Capture the cell that displays the provided text and extract its [X, Y] central coordinate. 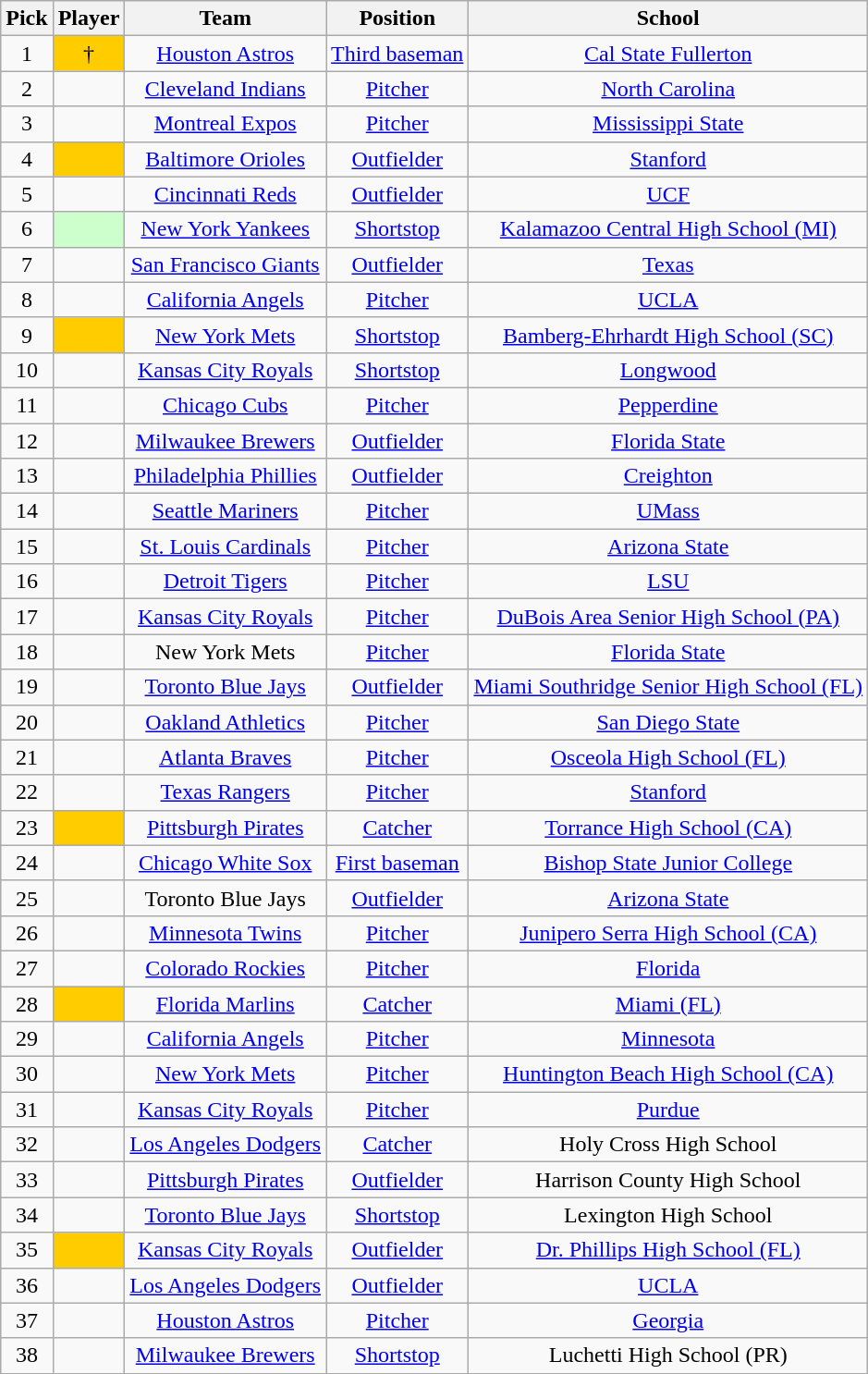
LSU [668, 582]
Creighton [668, 476]
Cincinnati Reds [226, 194]
20 [27, 722]
Player [89, 18]
Pick [27, 18]
28 [27, 1003]
Seattle Mariners [226, 511]
† [89, 54]
San Diego State [668, 722]
Oakland Athletics [226, 722]
17 [27, 617]
23 [27, 828]
Bishop State Junior College [668, 863]
Cal State Fullerton [668, 54]
12 [27, 441]
19 [27, 687]
30 [27, 1074]
33 [27, 1180]
Kalamazoo Central High School (MI) [668, 229]
Torrance High School (CA) [668, 828]
Montreal Expos [226, 124]
North Carolina [668, 89]
26 [27, 933]
6 [27, 229]
31 [27, 1110]
Philadelphia Phillies [226, 476]
27 [27, 968]
Bamberg-Ehrhardt High School (SC) [668, 335]
Longwood [668, 370]
Osceola High School (FL) [668, 757]
3 [27, 124]
2 [27, 89]
DuBois Area Senior High School (PA) [668, 617]
School [668, 18]
14 [27, 511]
7 [27, 264]
Detroit Tigers [226, 582]
Colorado Rockies [226, 968]
St. Louis Cardinals [226, 546]
35 [27, 1250]
New York Yankees [226, 229]
Miami Southridge Senior High School (FL) [668, 687]
Purdue [668, 1110]
4 [27, 159]
34 [27, 1215]
UMass [668, 511]
Pepperdine [668, 405]
Chicago Cubs [226, 405]
Texas Rangers [226, 792]
37 [27, 1320]
16 [27, 582]
Luchetti High School (PR) [668, 1356]
Texas [668, 264]
18 [27, 652]
22 [27, 792]
9 [27, 335]
25 [27, 898]
First baseman [397, 863]
15 [27, 546]
8 [27, 300]
Atlanta Braves [226, 757]
Minnesota [668, 1039]
Georgia [668, 1320]
38 [27, 1356]
13 [27, 476]
Florida Marlins [226, 1003]
Third baseman [397, 54]
Huntington Beach High School (CA) [668, 1074]
24 [27, 863]
Lexington High School [668, 1215]
1 [27, 54]
10 [27, 370]
Position [397, 18]
Mississippi State [668, 124]
21 [27, 757]
Junipero Serra High School (CA) [668, 933]
Cleveland Indians [226, 89]
Miami (FL) [668, 1003]
Dr. Phillips High School (FL) [668, 1250]
Harrison County High School [668, 1180]
Team [226, 18]
San Francisco Giants [226, 264]
5 [27, 194]
UCF [668, 194]
29 [27, 1039]
36 [27, 1285]
32 [27, 1145]
Florida [668, 968]
Baltimore Orioles [226, 159]
11 [27, 405]
Minnesota Twins [226, 933]
Chicago White Sox [226, 863]
Holy Cross High School [668, 1145]
